From the cell containing the given text, extract its center point as (X, Y) coordinate. 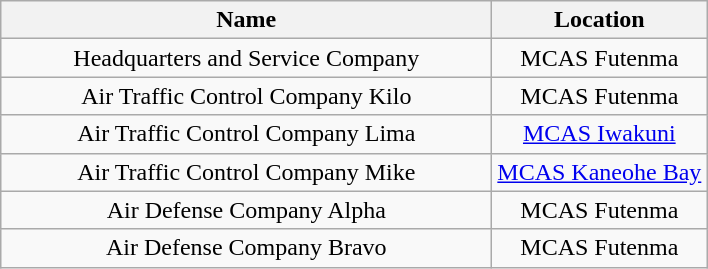
MCAS Kaneohe Bay (600, 172)
MCAS Iwakuni (600, 134)
Location (600, 20)
Air Traffic Control Company Kilo (246, 96)
Air Defense Company Bravo (246, 248)
Air Traffic Control Company Lima (246, 134)
Name (246, 20)
Air Traffic Control Company Mike (246, 172)
Headquarters and Service Company (246, 58)
Air Defense Company Alpha (246, 210)
